Find where the given text appears and provide that cell's center as [X, Y] coordinate. 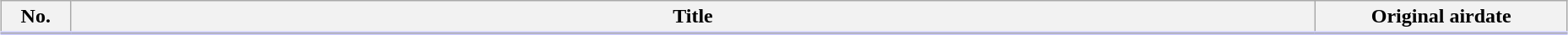
No. [35, 17]
Original airdate [1441, 17]
Title [693, 17]
